Capture the cell that displays the provided text and extract its [x, y] central coordinate. 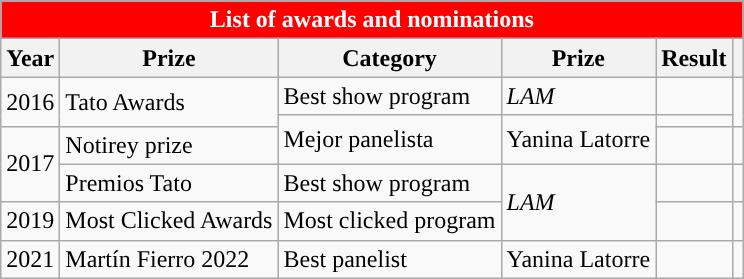
Year [30, 58]
2017 [30, 164]
Tato Awards [169, 102]
Most clicked program [390, 221]
Most Clicked Awards [169, 221]
Mejor panelista [390, 140]
Martín Fierro 2022 [169, 259]
Notirey prize [169, 145]
Category [390, 58]
2021 [30, 259]
List of awards and nominations [372, 20]
2019 [30, 221]
Best panelist [390, 259]
Premios Tato [169, 183]
2016 [30, 102]
Result [694, 58]
